Detect which cell encompasses the target text, then output its (X, Y) center coordinate. 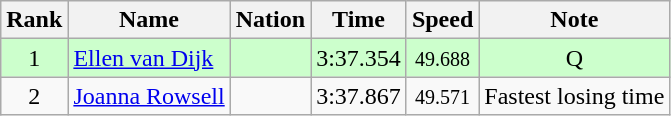
Joanna Rowsell (149, 96)
Speed (442, 20)
Name (149, 20)
Time (359, 20)
Rank (34, 20)
Q (574, 58)
1 (34, 58)
Note (574, 20)
Fastest losing time (574, 96)
49.688 (442, 58)
3:37.354 (359, 58)
Nation (270, 20)
Ellen van Dijk (149, 58)
3:37.867 (359, 96)
2 (34, 96)
49.571 (442, 96)
